Search for the cell housing the specified text and yield its [x, y] center coordinate. 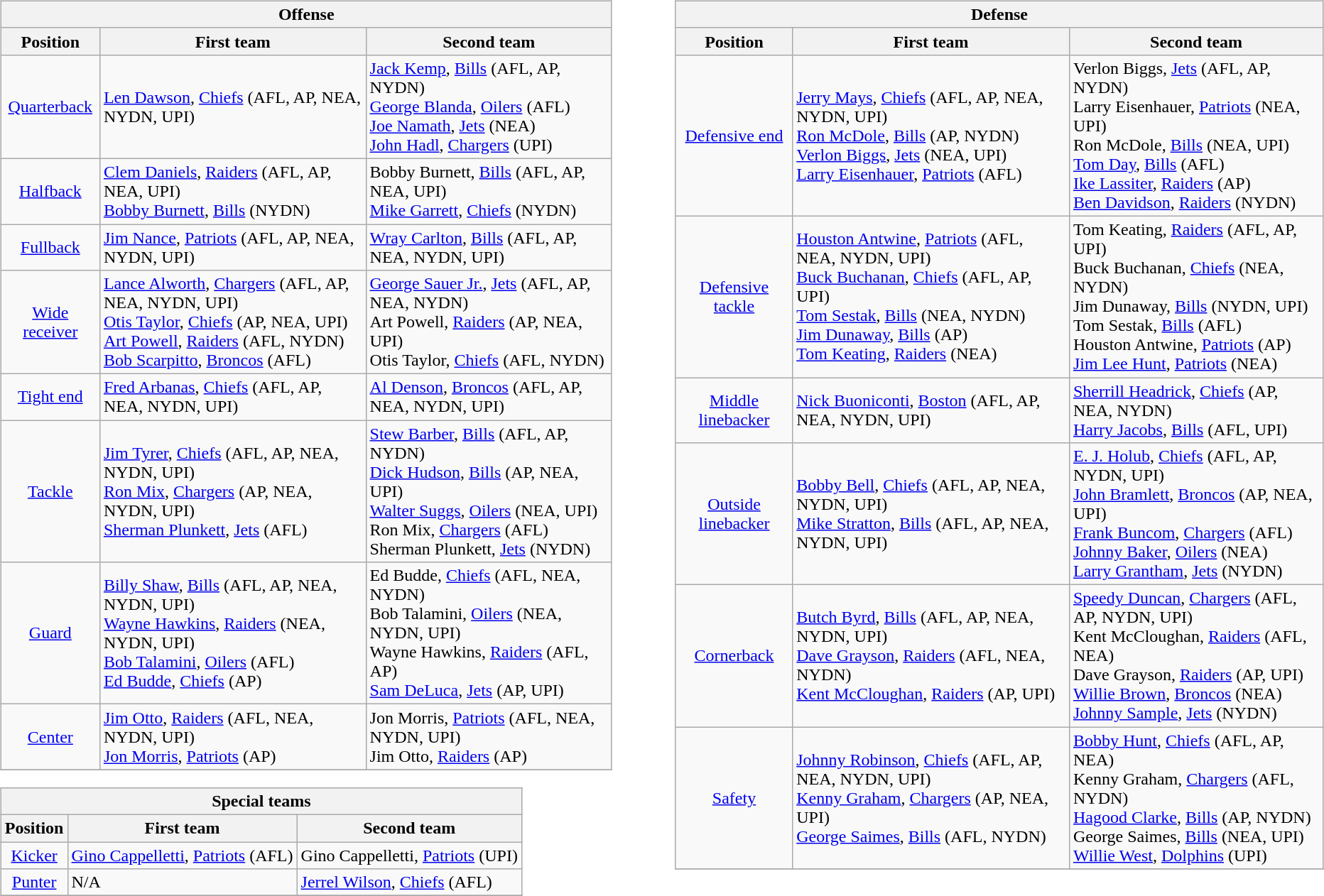
Kicker [34, 856]
Guard [50, 633]
Ed Budde, Chiefs (AFL, NEA, NYDN) Bob Talamini, Oilers (NEA, NYDN, UPI) Wayne Hawkins, Raiders (AFL, AP) Sam DeLuca, Jets (AP, UPI) [489, 633]
Special teams [261, 801]
Gino Cappelletti, Patriots (AFL) [182, 856]
Defensive end [734, 135]
Outside linebacker [734, 514]
Nick Buoniconti, Boston (AFL, AP, NEA, NYDN, UPI) [931, 410]
Lance Alworth, Chargers (AFL, AP, NEA, NYDN, UPI) Otis Taylor, Chiefs (AP, NEA, UPI) Art Powell, Raiders (AFL, NYDN) Bob Scarpitto, Broncos (AFL) [233, 322]
Fred Arbanas, Chiefs (AFL, AP, NEA, NYDN, UPI) [233, 398]
Defensive tackle [734, 297]
N/A [182, 883]
Cornerback [734, 656]
Jim Otto, Raiders (AFL, NEA, NYDN, UPI) Jon Morris, Patriots (AP) [233, 737]
Jack Kemp, Bills (AFL, AP, NYDN) George Blanda, Oilers (AFL) Joe Namath, Jets (NEA) John Hadl, Chargers (UPI) [489, 106]
Jerry Mays, Chiefs (AFL, AP, NEA, NYDN, UPI) Ron McDole, Bills (AP, NYDN) Verlon Biggs, Jets (NEA, UPI) Larry Eisenhauer, Patriots (AFL) [931, 135]
Safety [734, 798]
Butch Byrd, Bills (AFL, AP, NEA, NYDN, UPI) Dave Grayson, Raiders (AFL, NEA, NYDN) Kent McCloughan, Raiders (AP, UPI) [931, 656]
George Sauer Jr., Jets (AFL, AP, NEA, NYDN) Art Powell, Raiders (AP, NEA, UPI) Otis Taylor, Chiefs (AFL, NYDN) [489, 322]
Gino Cappelletti, Patriots (UPI) [409, 856]
Wray Carlton, Bills (AFL, AP, NEA, NYDN, UPI) [489, 247]
Quarterback [50, 106]
Jerrel Wilson, Chiefs (AFL) [409, 883]
Johnny Robinson, Chiefs (AFL, AP, NEA, NYDN, UPI) Kenny Graham, Chargers (AP, NEA, UPI) George Saimes, Bills (AFL, NYDN) [931, 798]
Jim Tyrer, Chiefs (AFL, AP, NEA, NYDN, UPI) Ron Mix, Chargers (AP, NEA, NYDN, UPI) Sherman Plunkett, Jets (AFL) [233, 491]
Offense [306, 14]
Bobby Burnett, Bills (AFL, AP, NEA, UPI) Mike Garrett, Chiefs (NYDN) [489, 191]
Len Dawson, Chiefs (AFL, AP, NEA, NYDN, UPI) [233, 106]
Middle linebacker [734, 410]
Billy Shaw, Bills (AFL, AP, NEA, NYDN, UPI) Wayne Hawkins, Raiders (NEA, NYDN, UPI) Bob Talamini, Oilers (AFL) Ed Budde, Chiefs (AP) [233, 633]
Halfback [50, 191]
Bobby Bell, Chiefs (AFL, AP, NEA, NYDN, UPI) Mike Stratton, Bills (AFL, AP, NEA, NYDN, UPI) [931, 514]
Wide receiver [50, 322]
Punter [34, 883]
Sherrill Headrick, Chiefs (AP, NEA, NYDN) Harry Jacobs, Bills (AFL, UPI) [1196, 410]
Jim Nance, Patriots (AFL, AP, NEA, NYDN, UPI) [233, 247]
Tackle [50, 491]
Fullback [50, 247]
Tight end [50, 398]
Defense [999, 14]
Center [50, 737]
Al Denson, Broncos (AFL, AP, NEA, NYDN, UPI) [489, 398]
Clem Daniels, Raiders (AFL, AP, NEA, UPI) Bobby Burnett, Bills (NYDN) [233, 191]
Jon Morris, Patriots (AFL, NEA, NYDN, UPI) Jim Otto, Raiders (AP) [489, 737]
